Locate the cell with the specified text and output its [X, Y] center coordinate. 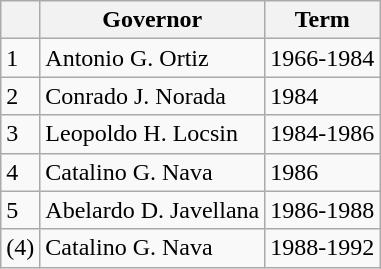
5 [20, 210]
1984-1986 [322, 134]
Governor [152, 20]
1988-1992 [322, 248]
3 [20, 134]
Conrado J. Norada [152, 96]
1986 [322, 172]
Leopoldo H. Locsin [152, 134]
1 [20, 58]
(4) [20, 248]
4 [20, 172]
Abelardo D. Javellana [152, 210]
Antonio G. Ortiz [152, 58]
Term [322, 20]
1966-1984 [322, 58]
2 [20, 96]
1986-1988 [322, 210]
1984 [322, 96]
